Locate the cell with the specified text and output its [x, y] center coordinate. 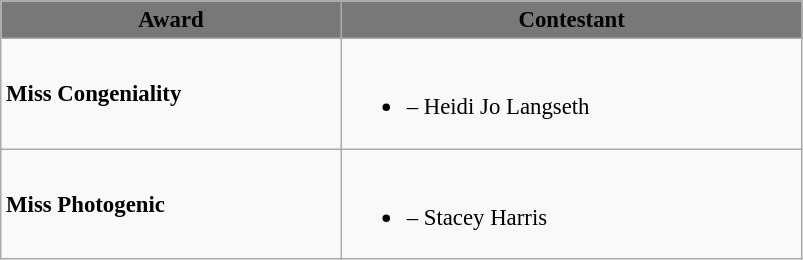
– Stacey Harris [572, 204]
Contestant [572, 20]
Award [172, 20]
Miss Congeniality [172, 94]
Miss Photogenic [172, 204]
– Heidi Jo Langseth [572, 94]
